Capture the cell that displays the provided text and extract its (X, Y) central coordinate. 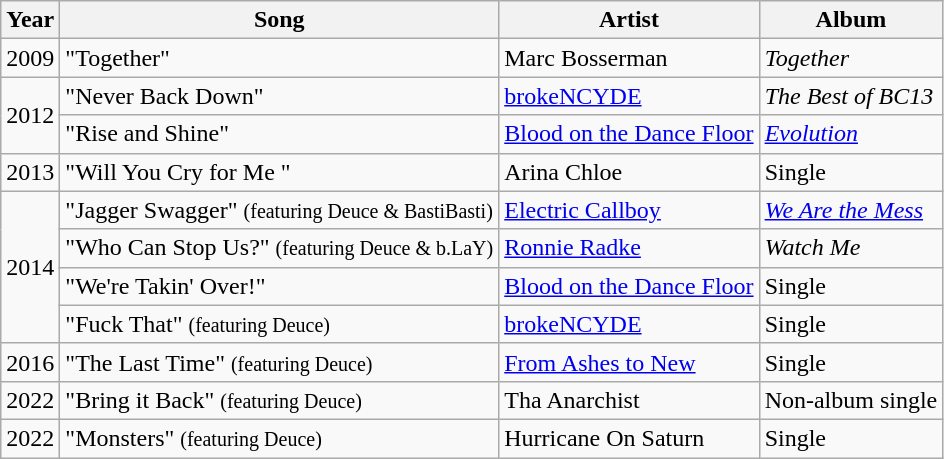
Album (851, 20)
Hurricane On Saturn (629, 438)
From Ashes to New (629, 362)
"Will You Cry for Me " (280, 172)
Evolution (851, 134)
The Best of BC13 (851, 96)
"Together" (280, 58)
Year (30, 20)
"We're Takin' Over!" (280, 286)
Together (851, 58)
"Fuck That" (featuring Deuce) (280, 324)
2012 (30, 115)
2016 (30, 362)
Song (280, 20)
"Never Back Down" (280, 96)
Arina Chloe (629, 172)
"Jagger Swagger" (featuring Deuce & BastiBasti) (280, 210)
"Bring it Back" (featuring Deuce) (280, 400)
Electric Callboy (629, 210)
Marc Bosserman (629, 58)
"Monsters" (featuring Deuce) (280, 438)
Tha Anarchist (629, 400)
2013 (30, 172)
We Are the Mess (851, 210)
"Rise and Shine" (280, 134)
Artist (629, 20)
"The Last Time" (featuring Deuce) (280, 362)
2014 (30, 267)
"Who Can Stop Us?" (featuring Deuce & b.LaY) (280, 248)
Non-album single (851, 400)
2009 (30, 58)
Ronnie Radke (629, 248)
Watch Me (851, 248)
